For the text-containing cell, return its midpoint in [x, y] coordinate format. 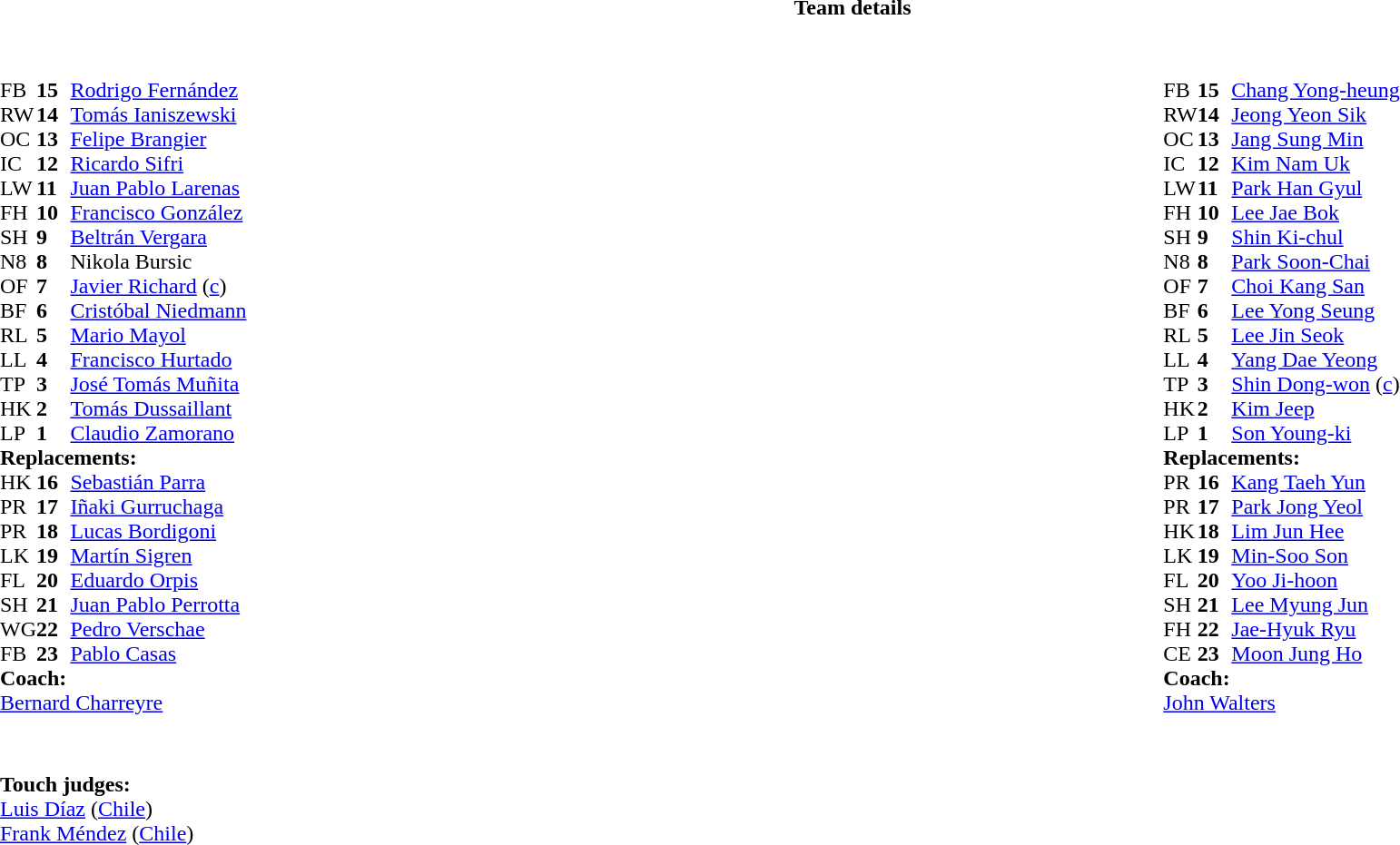
Jae-Hyuk Ryu [1315, 630]
Min-Soo Son [1315, 555]
Javier Richard (c) [158, 287]
WG [18, 630]
Claudio Zamorano [158, 434]
John Walters [1281, 703]
Son Young-ki [1315, 434]
Bernard Charreyre [123, 703]
Jang Sung Min [1315, 140]
Lucas Bordigoni [158, 532]
Park Han Gyul [1315, 189]
Francisco Hurtado [158, 359]
Francisco González [158, 212]
Felipe Brangier [158, 140]
Lee Jae Bok [1315, 212]
Juan Pablo Perrotta [158, 604]
Cristóbal Niedmann [158, 310]
Juan Pablo Larenas [158, 189]
Kim Jeep [1315, 408]
Lim Jun Hee [1315, 532]
Shin Dong-won (c) [1315, 385]
Shin Ki-chul [1315, 238]
Beltrán Vergara [158, 238]
Lee Myung Jun [1315, 604]
Pedro Verschae [158, 630]
CE [1180, 653]
Sebastián Parra [158, 483]
Eduardo Orpis [158, 581]
José Tomás Muñita [158, 385]
Iñaki Gurruchaga [158, 506]
Chang Yong-heung [1315, 91]
Tomás Dussaillant [158, 408]
Tomás Ianiszewski [158, 114]
Kang Taeh Yun [1315, 483]
Yang Dae Yeong [1315, 359]
Rodrigo Fernández [158, 91]
Lee Yong Seung [1315, 310]
Jeong Yeon Sik [1315, 114]
Choi Kang San [1315, 287]
Mario Mayol [158, 336]
Ricardo Sifri [158, 163]
Park Jong Yeol [1315, 506]
Martín Sigren [158, 555]
Moon Jung Ho [1315, 653]
Lee Jin Seok [1315, 336]
Park Soon-Chai [1315, 261]
Yoo Ji-hoon [1315, 581]
Pablo Casas [158, 653]
Kim Nam Uk [1315, 163]
Nikola Bursic [158, 261]
